Identify which cell holds the provided text, then report its (x, y) central coordinate. 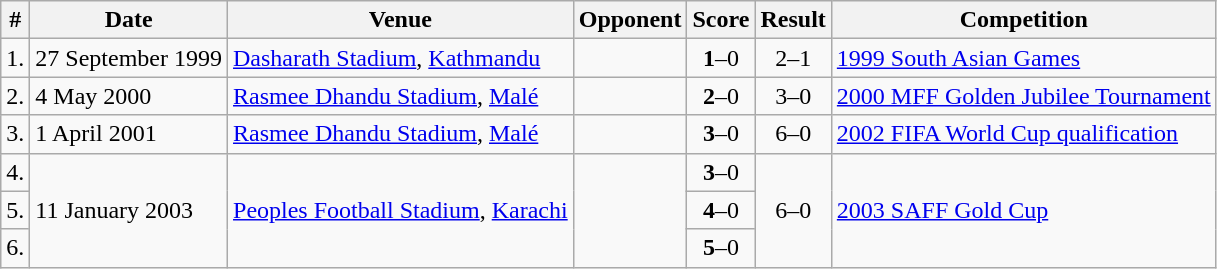
2–1 (793, 58)
Date (129, 20)
5–0 (721, 248)
Peoples Football Stadium, Karachi (401, 210)
2–0 (721, 96)
Score (721, 20)
11 January 2003 (129, 210)
2003 SAFF Gold Cup (1024, 210)
Competition (1024, 20)
5. (16, 210)
4. (16, 172)
Result (793, 20)
Venue (401, 20)
1 April 2001 (129, 134)
# (16, 20)
Opponent (630, 20)
2002 FIFA World Cup qualification (1024, 134)
2. (16, 96)
Dasharath Stadium, Kathmandu (401, 58)
1. (16, 58)
4 May 2000 (129, 96)
3. (16, 134)
27 September 1999 (129, 58)
1999 South Asian Games (1024, 58)
4–0 (721, 210)
1–0 (721, 58)
6. (16, 248)
2000 MFF Golden Jubilee Tournament (1024, 96)
